Return [x, y] of the center of cell containing provided text 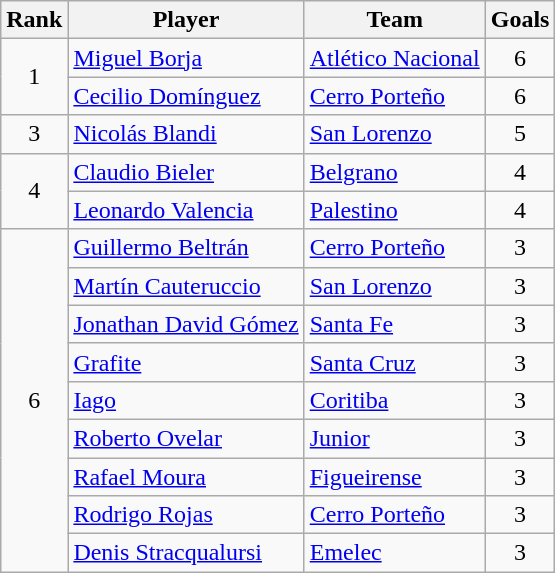
Leonardo Valencia [186, 210]
Goals [520, 20]
Coritiba [394, 400]
Denis Stracqualursi [186, 553]
Roberto Ovelar [186, 438]
Iago [186, 400]
Atlético Nacional [394, 58]
Grafite [186, 362]
Miguel Borja [186, 58]
Rodrigo Rojas [186, 515]
Team [394, 20]
5 [520, 134]
Emelec [394, 553]
Claudio Bieler [186, 172]
Belgrano [394, 172]
Guillermo Beltrán [186, 248]
Rank [34, 20]
1 [34, 77]
Junior [394, 438]
Palestino [394, 210]
Nicolás Blandi [186, 134]
Rafael Moura [186, 477]
Figueirense [394, 477]
Martín Cauteruccio [186, 286]
Player [186, 20]
Jonathan David Gómez [186, 324]
Santa Fe [394, 324]
Cecilio Domínguez [186, 96]
Santa Cruz [394, 362]
